For the text-containing cell, return its midpoint in (x, y) coordinate format. 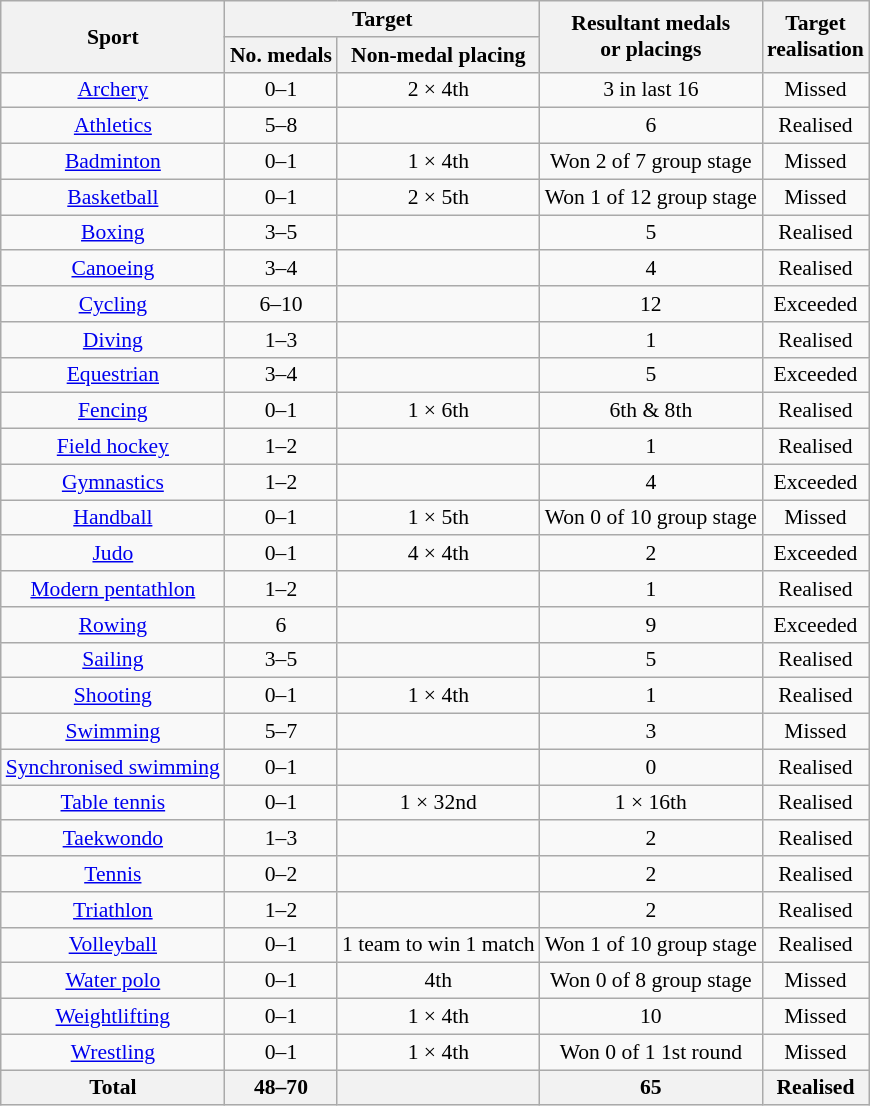
Resultant medals or placings (651, 36)
Boxing (113, 233)
Swimming (113, 732)
Taekwondo (113, 839)
Canoeing (113, 269)
1 × 32nd (438, 803)
Fencing (113, 411)
3 in last 16 (651, 90)
Diving (113, 340)
Weightlifting (113, 1017)
Badminton (113, 162)
Table tennis (113, 803)
Sailing (113, 660)
No. medals (281, 55)
Won 1 of 10 group stage (651, 945)
Won 2 of 7 group stage (651, 162)
4th (438, 981)
Won 0 of 1 1st round (651, 1052)
12 (651, 304)
Rowing (113, 625)
Won 1 of 12 group stage (651, 197)
9 (651, 625)
Equestrian (113, 375)
Triathlon (113, 910)
1 × 5th (438, 518)
Target realisation (816, 36)
Volleyball (113, 945)
Water polo (113, 981)
Gymnastics (113, 482)
65 (651, 1088)
4 × 4th (438, 554)
Field hockey (113, 447)
Tennis (113, 874)
Modern pentathlon (113, 589)
5–7 (281, 732)
Judo (113, 554)
Synchronised swimming (113, 767)
Target (382, 19)
1 × 6th (438, 411)
Shooting (113, 696)
6–10 (281, 304)
Basketball (113, 197)
0–2 (281, 874)
Handball (113, 518)
Athletics (113, 126)
5–8 (281, 126)
3 (651, 732)
48–70 (281, 1088)
0 (651, 767)
Wrestling (113, 1052)
Archery (113, 90)
Won 0 of 10 group stage (651, 518)
Total (113, 1088)
1 × 16th (651, 803)
10 (651, 1017)
Sport (113, 36)
2 × 4th (438, 90)
6th & 8th (651, 411)
Won 0 of 8 group stage (651, 981)
Non-medal placing (438, 55)
Cycling (113, 304)
2 × 5th (438, 197)
1 team to win 1 match (438, 945)
